For the text-containing cell, return its midpoint in (X, Y) coordinate format. 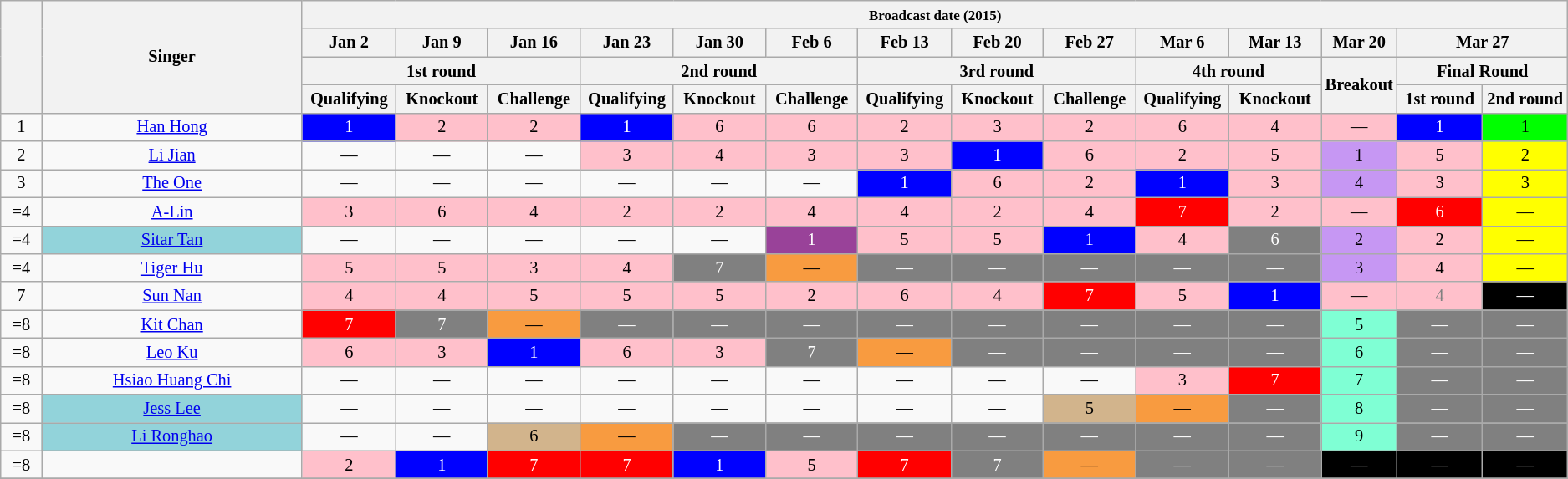
Mar 13 (1275, 43)
Jan 2 (349, 43)
Broadcast date (2015) (935, 14)
8 (1360, 409)
Mar 27 (1483, 43)
3rd round (997, 71)
Tiger Hu (172, 268)
Feb 27 (1090, 43)
The One (172, 183)
Kit Chan (172, 324)
A-Lin (172, 211)
9 (1360, 436)
Han Hong (172, 127)
Jan 30 (719, 43)
Mar 6 (1182, 43)
Hsiao Huang Chi (172, 380)
Jess Lee (172, 409)
Feb 13 (905, 43)
Final Round (1483, 71)
Sitar Tan (172, 240)
Feb 6 (811, 43)
Leo Ku (172, 352)
Jan 23 (627, 43)
4th round (1228, 71)
Singer (172, 57)
Mar 20 (1360, 43)
Jan 9 (442, 43)
Sun Nan (172, 296)
Feb 20 (998, 43)
Jan 16 (534, 43)
Li Ronghao (172, 436)
Li Jian (172, 155)
Breakout (1360, 85)
